Capture the cell that displays the provided text and extract its [x, y] central coordinate. 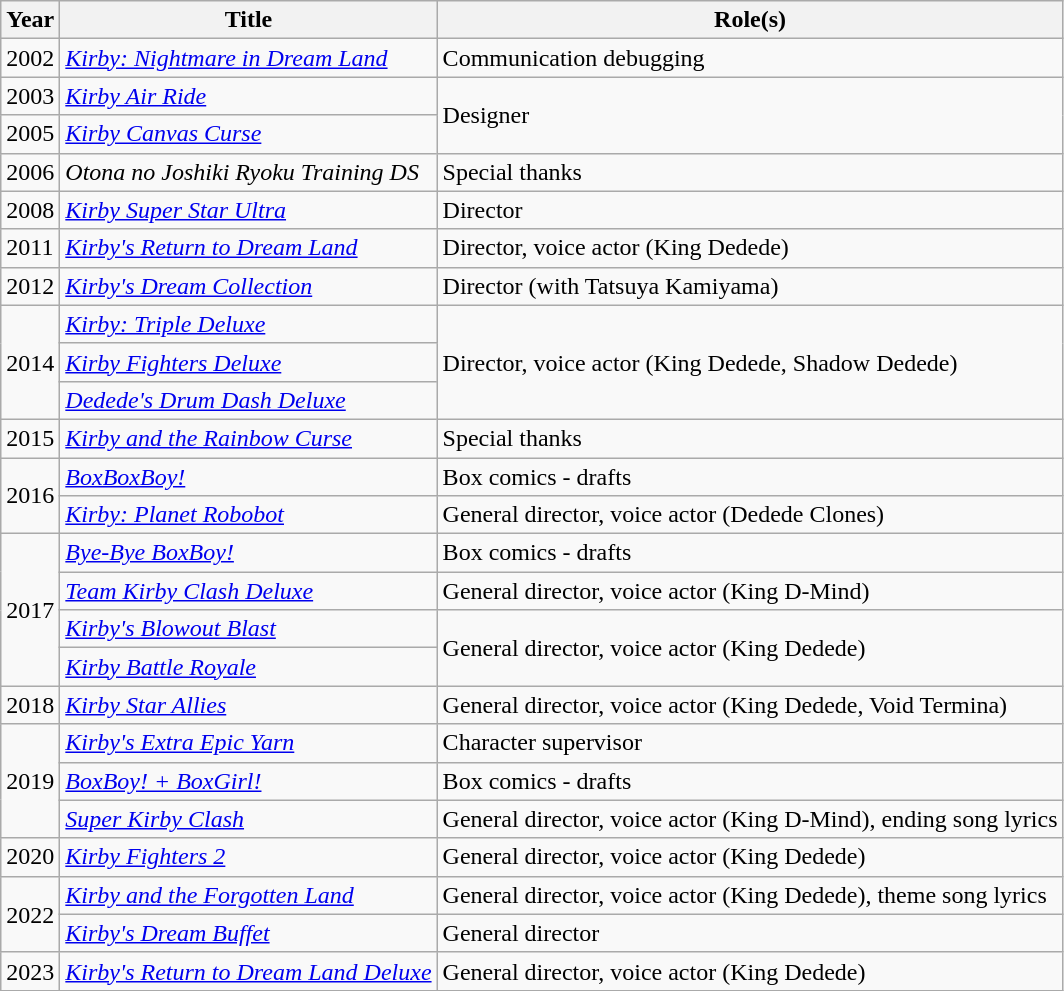
2018 [30, 705]
Designer [750, 115]
2008 [30, 210]
Team Kirby Clash Deluxe [248, 591]
Director (with Tatsuya Kamiyama) [750, 286]
Kirby Canvas Curse [248, 134]
Kirby Fighters 2 [248, 857]
Title [248, 20]
Character supervisor [750, 743]
2012 [30, 286]
2019 [30, 781]
Bye-Bye BoxBoy! [248, 553]
Director, voice actor (King Dedede) [750, 248]
Year [30, 20]
BoxBoy! + BoxGirl! [248, 781]
Kirby Battle Royale [248, 667]
Kirby's Blowout Blast [248, 629]
General director, voice actor (King D-Mind), ending song lyrics [750, 819]
2003 [30, 96]
Kirby: Triple Deluxe [248, 324]
Dedede's Drum Dash Deluxe [248, 400]
General director, voice actor (Dedede Clones) [750, 515]
General director, voice actor (King Dedede, Void Termina) [750, 705]
2011 [30, 248]
Super Kirby Clash [248, 819]
2023 [30, 971]
2005 [30, 134]
Kirby Fighters Deluxe [248, 362]
Kirby and the Rainbow Curse [248, 438]
General director, voice actor (King Dedede), theme song lyrics [750, 895]
Kirby Air Ride [248, 96]
Role(s) [750, 20]
General director, voice actor (King D-Mind) [750, 591]
Director [750, 210]
Kirby Star Allies [248, 705]
2015 [30, 438]
Otona no Joshiki Ryoku Training DS [248, 172]
2017 [30, 610]
Communication debugging [750, 58]
Kirby's Return to Dream Land [248, 248]
Director, voice actor (King Dedede, Shadow Dedede) [750, 362]
BoxBoxBoy! [248, 477]
Kirby: Nightmare in Dream Land [248, 58]
2006 [30, 172]
Kirby's Return to Dream Land Deluxe [248, 971]
2014 [30, 362]
Kirby's Extra Epic Yarn [248, 743]
Kirby's Dream Collection [248, 286]
General director [750, 933]
2016 [30, 496]
2002 [30, 58]
Kirby: Planet Robobot [248, 515]
Kirby Super Star Ultra [248, 210]
Kirby's Dream Buffet [248, 933]
2020 [30, 857]
Kirby and the Forgotten Land [248, 895]
2022 [30, 914]
